Determine the [X, Y] coordinate at the center of the cell enclosing the given text.  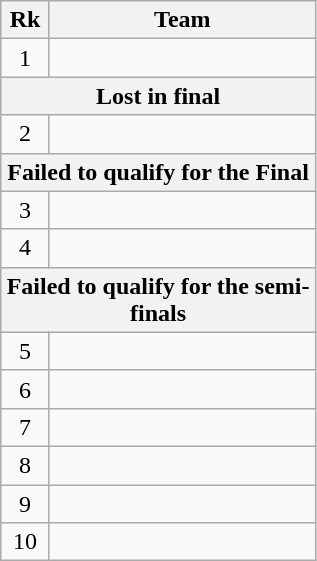
Team [182, 20]
4 [26, 248]
Lost in final [158, 96]
Failed to qualify for the Final [158, 172]
Rk [26, 20]
10 [26, 542]
3 [26, 210]
5 [26, 351]
Failed to qualify for the semi-finals [158, 300]
8 [26, 465]
6 [26, 389]
7 [26, 427]
9 [26, 503]
1 [26, 58]
2 [26, 134]
